Search for the cell housing the specified text and yield its [x, y] center coordinate. 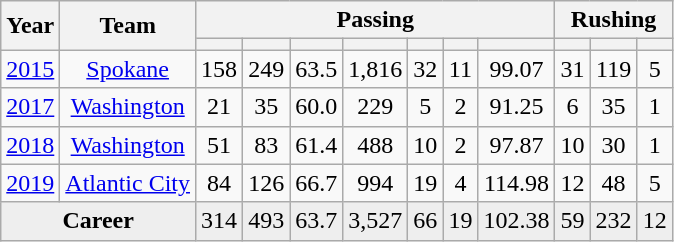
61.4 [316, 145]
91.25 [516, 107]
84 [220, 183]
6 [572, 107]
51 [220, 145]
314 [220, 221]
4 [460, 183]
59 [572, 221]
Spokane [128, 69]
2019 [30, 183]
102.38 [516, 221]
66 [426, 221]
249 [266, 69]
493 [266, 221]
31 [572, 69]
994 [376, 183]
63.5 [316, 69]
114.98 [516, 183]
Rushing [614, 20]
60.0 [316, 107]
3,527 [376, 221]
21 [220, 107]
97.87 [516, 145]
119 [614, 69]
2015 [30, 69]
229 [376, 107]
Career [98, 221]
32 [426, 69]
66.7 [316, 183]
Team [128, 26]
488 [376, 145]
30 [614, 145]
158 [220, 69]
Passing [376, 20]
2017 [30, 107]
2018 [30, 145]
Year [30, 26]
63.7 [316, 221]
Atlantic City [128, 183]
232 [614, 221]
48 [614, 183]
11 [460, 69]
1,816 [376, 69]
99.07 [516, 69]
83 [266, 145]
126 [266, 183]
